Provide the (x, y) coordinate of the cell's center where the given text is located.  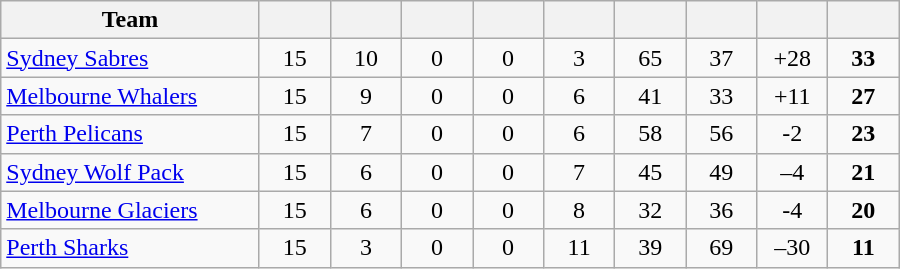
41 (650, 96)
–4 (792, 172)
37 (722, 58)
8 (580, 210)
–30 (792, 248)
69 (722, 248)
21 (864, 172)
-2 (792, 134)
Melbourne Glaciers (130, 210)
56 (722, 134)
20 (864, 210)
36 (722, 210)
49 (722, 172)
65 (650, 58)
9 (366, 96)
39 (650, 248)
Sydney Wolf Pack (130, 172)
Team (130, 20)
+28 (792, 58)
+11 (792, 96)
27 (864, 96)
Perth Sharks (130, 248)
Perth Pelicans (130, 134)
58 (650, 134)
Melbourne Whalers (130, 96)
-4 (792, 210)
10 (366, 58)
Sydney Sabres (130, 58)
23 (864, 134)
45 (650, 172)
32 (650, 210)
